Determine the (X, Y) coordinate at the center of the cell enclosing the given text.  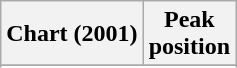
Chart (2001) (72, 34)
Peak position (189, 34)
